Pinpoint the cell where the given text exists, returning its (X, Y) midpoint coordinate. 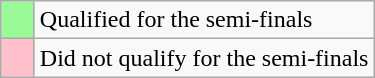
Qualified for the semi-finals (204, 20)
Did not qualify for the semi-finals (204, 58)
